Find where the given text appears and provide that cell's center as (X, Y) coordinate. 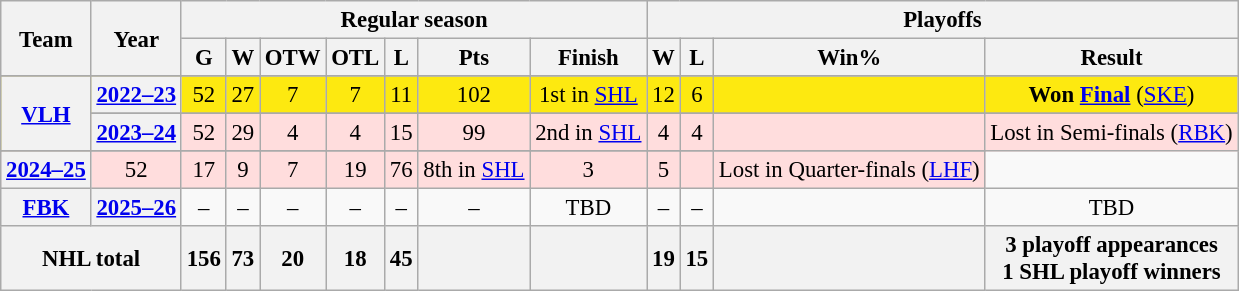
NHL total (92, 258)
29 (242, 133)
76 (402, 170)
Pts (474, 58)
Won Final (SKE) (1112, 95)
2025–26 (136, 208)
12 (664, 95)
5 (664, 170)
Win% (850, 58)
G (204, 58)
1st in SHL (588, 95)
102 (474, 95)
9 (242, 170)
2022–23 (136, 95)
156 (204, 258)
Result (1112, 58)
2nd in SHL (588, 133)
VLH (46, 114)
2023–24 (136, 133)
18 (356, 258)
45 (402, 258)
Team (46, 38)
20 (293, 258)
99 (474, 133)
6 (696, 95)
Playoffs (942, 20)
FBK (46, 208)
3 (588, 170)
Lost in Semi-finals (RBK) (1112, 133)
OTW (293, 58)
2024–25 (46, 170)
Year (136, 38)
Regular season (414, 20)
3 playoff appearances1 SHL playoff winners (1112, 258)
17 (204, 170)
11 (402, 95)
Finish (588, 58)
OTL (356, 58)
27 (242, 95)
8th in SHL (474, 170)
Lost in Quarter-finals (LHF) (850, 170)
73 (242, 258)
